Determine the (x, y) coordinate at the center of the cell enclosing the given text.  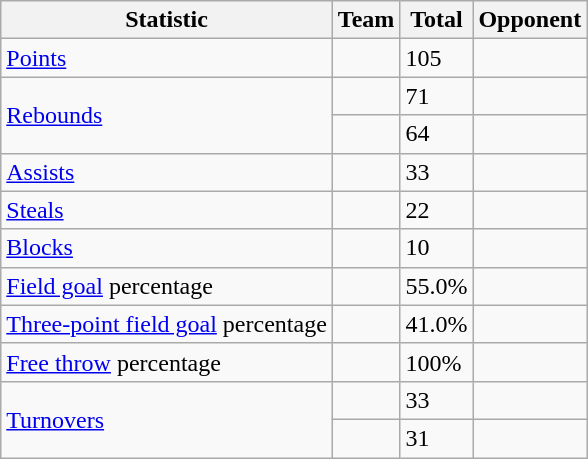
55.0% (436, 286)
71 (436, 96)
41.0% (436, 324)
Total (436, 20)
Opponent (530, 20)
22 (436, 210)
Statistic (167, 20)
Rebounds (167, 115)
Assists (167, 172)
Three-point field goal percentage (167, 324)
Turnovers (167, 419)
Blocks (167, 248)
64 (436, 134)
10 (436, 248)
Team (366, 20)
105 (436, 58)
Steals (167, 210)
Field goal percentage (167, 286)
31 (436, 438)
Points (167, 58)
100% (436, 362)
Free throw percentage (167, 362)
